Output the [x, y] coordinate of the center of the cell containing the given text.  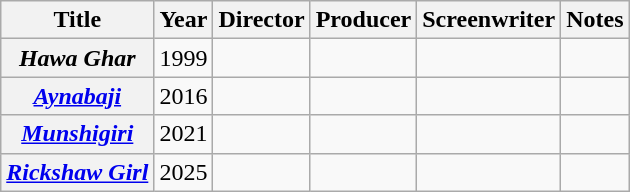
Producer [364, 20]
2021 [184, 134]
Screenwriter [489, 20]
Notes [595, 20]
2016 [184, 96]
1999 [184, 58]
2025 [184, 172]
Title [78, 20]
Year [184, 20]
Director [262, 20]
Hawa Ghar [78, 58]
Rickshaw Girl [78, 172]
Munshigiri [78, 134]
Aynabaji [78, 96]
